From the cell containing the given text, extract its center point as (x, y) coordinate. 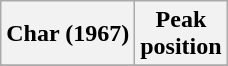
Char (1967) (68, 34)
Peakposition (181, 34)
